Scan for the cell matching the given text and deliver its (x, y) coordinate at center. 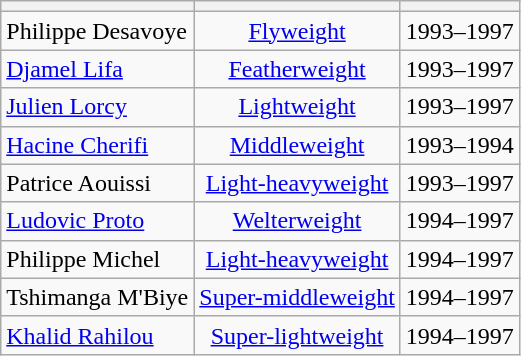
Philippe Michel (98, 259)
Djamel Lifa (98, 69)
Lightweight (298, 107)
Khalid Rahilou (98, 335)
Philippe Desavoye (98, 31)
Featherweight (298, 69)
Flyweight (298, 31)
Hacine Cherifi (98, 145)
Super-middleweight (298, 297)
1993–1994 (460, 145)
Ludovic Proto (98, 221)
Middleweight (298, 145)
Super-lightweight (298, 335)
Tshimanga M'Biye (98, 297)
Welterweight (298, 221)
Julien Lorcy (98, 107)
Patrice Aouissi (98, 183)
